Locate the cell with the specified text and output its (x, y) center coordinate. 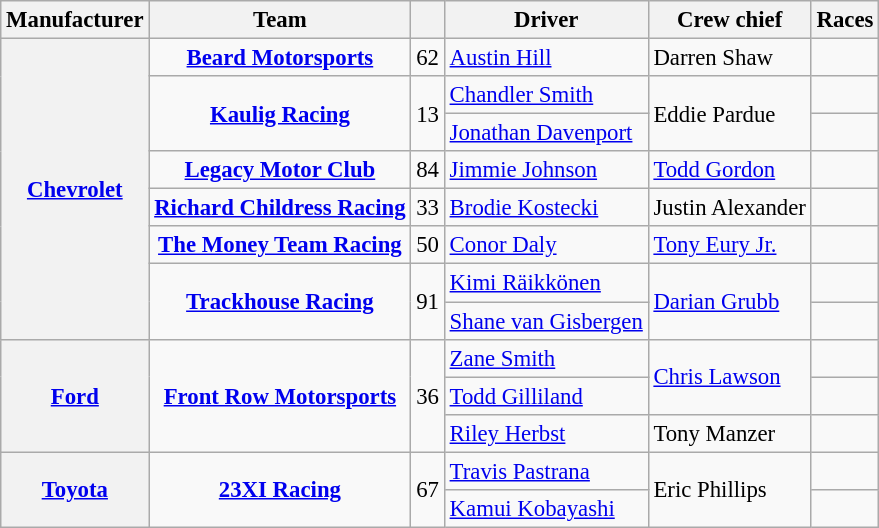
Todd Gilliland (546, 396)
Kaulig Racing (280, 114)
50 (428, 245)
33 (428, 208)
Races (845, 20)
Chandler Smith (546, 95)
Toyota (75, 490)
Ford (75, 396)
Justin Alexander (730, 208)
Tony Manzer (730, 433)
Legacy Motor Club (280, 170)
Chevrolet (75, 190)
91 (428, 302)
Crew chief (730, 20)
Trackhouse Racing (280, 302)
The Money Team Racing (280, 245)
Eric Phillips (730, 490)
Team (280, 20)
Zane Smith (546, 358)
Tony Eury Jr. (730, 245)
Darian Grubb (730, 302)
62 (428, 58)
Manufacturer (75, 20)
23XI Racing (280, 490)
13 (428, 114)
Kimi Räikkönen (546, 283)
Travis Pastrana (546, 471)
Eddie Pardue (730, 114)
Chris Lawson (730, 376)
Todd Gordon (730, 170)
Front Row Motorsports (280, 396)
Jimmie Johnson (546, 170)
Beard Motorsports (280, 58)
36 (428, 396)
Kamui Kobayashi (546, 509)
Austin Hill (546, 58)
Jonathan Davenport (546, 133)
Brodie Kostecki (546, 208)
67 (428, 490)
Conor Daly (546, 245)
Richard Childress Racing (280, 208)
84 (428, 170)
Shane van Gisbergen (546, 321)
Riley Herbst (546, 433)
Driver (546, 20)
Darren Shaw (730, 58)
